Extract the (X, Y) coordinate from the center of the cell holding the provided text.  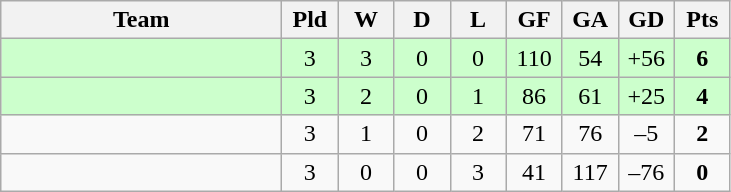
71 (534, 134)
Pld (310, 20)
L (478, 20)
86 (534, 96)
+56 (646, 58)
117 (590, 172)
Team (142, 20)
–76 (646, 172)
GF (534, 20)
61 (590, 96)
GA (590, 20)
–5 (646, 134)
D (422, 20)
76 (590, 134)
110 (534, 58)
41 (534, 172)
54 (590, 58)
Pts (702, 20)
+25 (646, 96)
GD (646, 20)
4 (702, 96)
W (366, 20)
6 (702, 58)
